Provide the [x, y] coordinate of the cell's center where the given text is located.  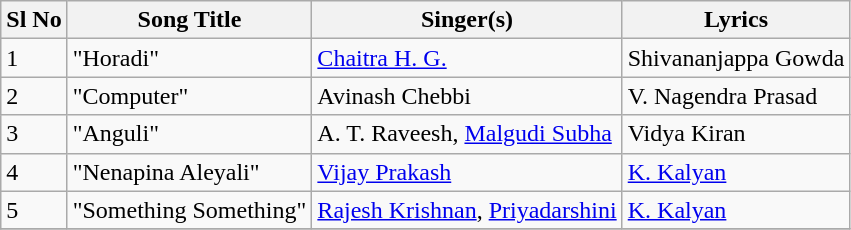
1 [34, 58]
"Nenapina Aleyali" [190, 172]
A. T. Raveesh, Malgudi Subha [467, 134]
Lyrics [736, 20]
3 [34, 134]
V. Nagendra Prasad [736, 96]
"Computer" [190, 96]
4 [34, 172]
Shivananjappa Gowda [736, 58]
Chaitra H. G. [467, 58]
Singer(s) [467, 20]
Vidya Kiran [736, 134]
Sl No [34, 20]
Vijay Prakash [467, 172]
Avinash Chebbi [467, 96]
Rajesh Krishnan, Priyadarshini [467, 210]
Song Title [190, 20]
"Anguli" [190, 134]
5 [34, 210]
"Horadi" [190, 58]
"Something Something" [190, 210]
2 [34, 96]
